Search for the cell housing the specified text and yield its [x, y] center coordinate. 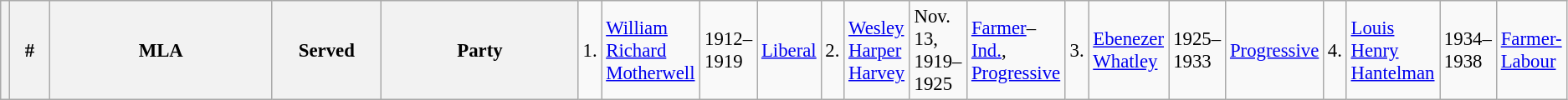
3. [1077, 50]
Farmer-Labour [1531, 50]
William Richard Motherwell [651, 50]
Liberal [789, 50]
Progressive [1275, 50]
Ebenezer Whatley [1129, 50]
1. [590, 50]
1934–1938 [1468, 50]
4. [1335, 50]
Louis Henry Hantelman [1392, 50]
Farmer–Ind., Progressive [1017, 50]
Wesley Harper Harvey [877, 50]
MLA [161, 50]
Nov. 13, 1919–1925 [938, 50]
1912–1919 [729, 50]
Served [326, 50]
2. [833, 50]
1925–1933 [1197, 50]
# [29, 50]
Party [480, 50]
